Output the [X, Y] coordinate of the center of the cell containing the given text.  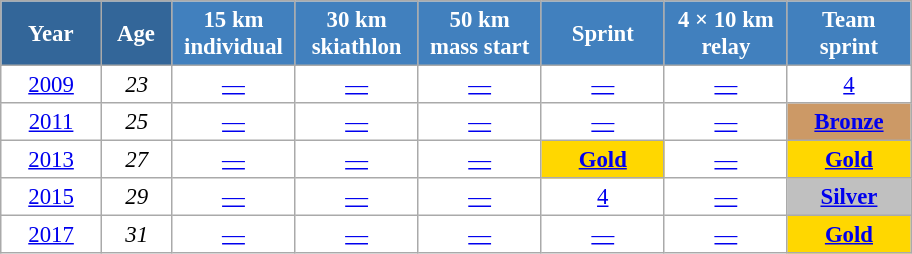
29 [136, 197]
2015 [52, 197]
4 × 10 km relay [726, 34]
Sprint [602, 34]
2013 [52, 160]
Year [52, 34]
15 km individual [234, 34]
Silver [848, 197]
23 [136, 85]
27 [136, 160]
2011 [52, 122]
2009 [52, 85]
Bronze [848, 122]
30 km skiathlon [356, 34]
31 [136, 235]
Team sprint [848, 34]
50 km mass start [480, 34]
25 [136, 122]
2017 [52, 235]
Age [136, 34]
